Extract the (X, Y) coordinate from the center of the cell holding the provided text.  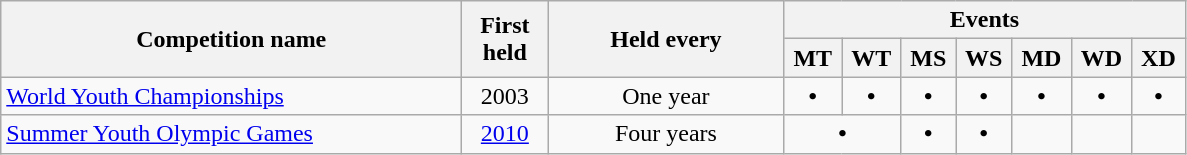
Competition name (232, 39)
Held every (666, 39)
One year (666, 96)
MS (928, 58)
2003 (505, 96)
MD (1042, 58)
2010 (505, 134)
WT (872, 58)
XD (1158, 58)
MT (813, 58)
Events (984, 20)
Four years (666, 134)
WS (984, 58)
Summer Youth Olympic Games (232, 134)
World Youth Championships (232, 96)
WD (1102, 58)
First held (505, 39)
